Detect which cell encompasses the target text, then output its (X, Y) center coordinate. 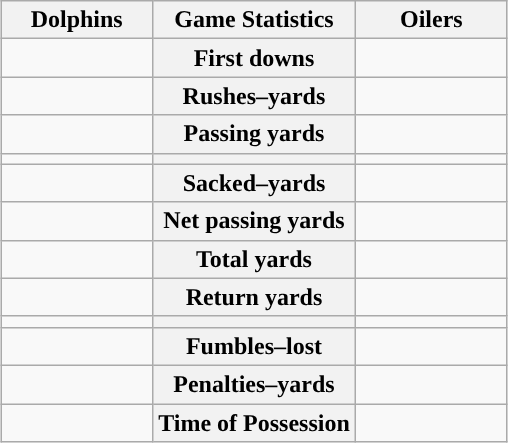
Dolphins (77, 20)
Sacked–yards (254, 183)
Game Statistics (254, 20)
Total yards (254, 259)
Oilers (431, 20)
Fumbles–lost (254, 346)
Time of Possession (254, 423)
Net passing yards (254, 221)
Penalties–yards (254, 384)
Passing yards (254, 134)
Return yards (254, 297)
First downs (254, 58)
Rushes–yards (254, 96)
